Extract the [X, Y] coordinate from the center of the cell holding the provided text.  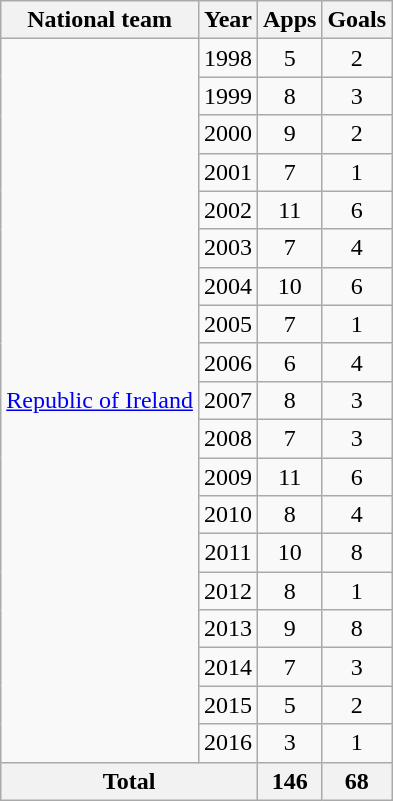
Year [228, 20]
2000 [228, 134]
2007 [228, 400]
1999 [228, 96]
2004 [228, 286]
1998 [228, 58]
2014 [228, 667]
2005 [228, 324]
Apps [289, 20]
2010 [228, 515]
2012 [228, 591]
2003 [228, 248]
2006 [228, 362]
2002 [228, 210]
2015 [228, 705]
2009 [228, 477]
Total [130, 781]
National team [100, 20]
2001 [228, 172]
2008 [228, 438]
146 [289, 781]
Republic of Ireland [100, 400]
2016 [228, 743]
2011 [228, 553]
Goals [357, 20]
2013 [228, 629]
68 [357, 781]
